Return [x, y] of the center of cell containing provided text 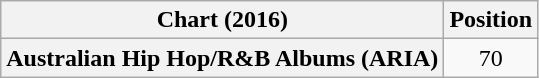
Chart (2016) [222, 20]
Position [491, 20]
Australian Hip Hop/R&B Albums (ARIA) [222, 58]
70 [491, 58]
